Identify which cell holds the provided text, then report its [X, Y] central coordinate. 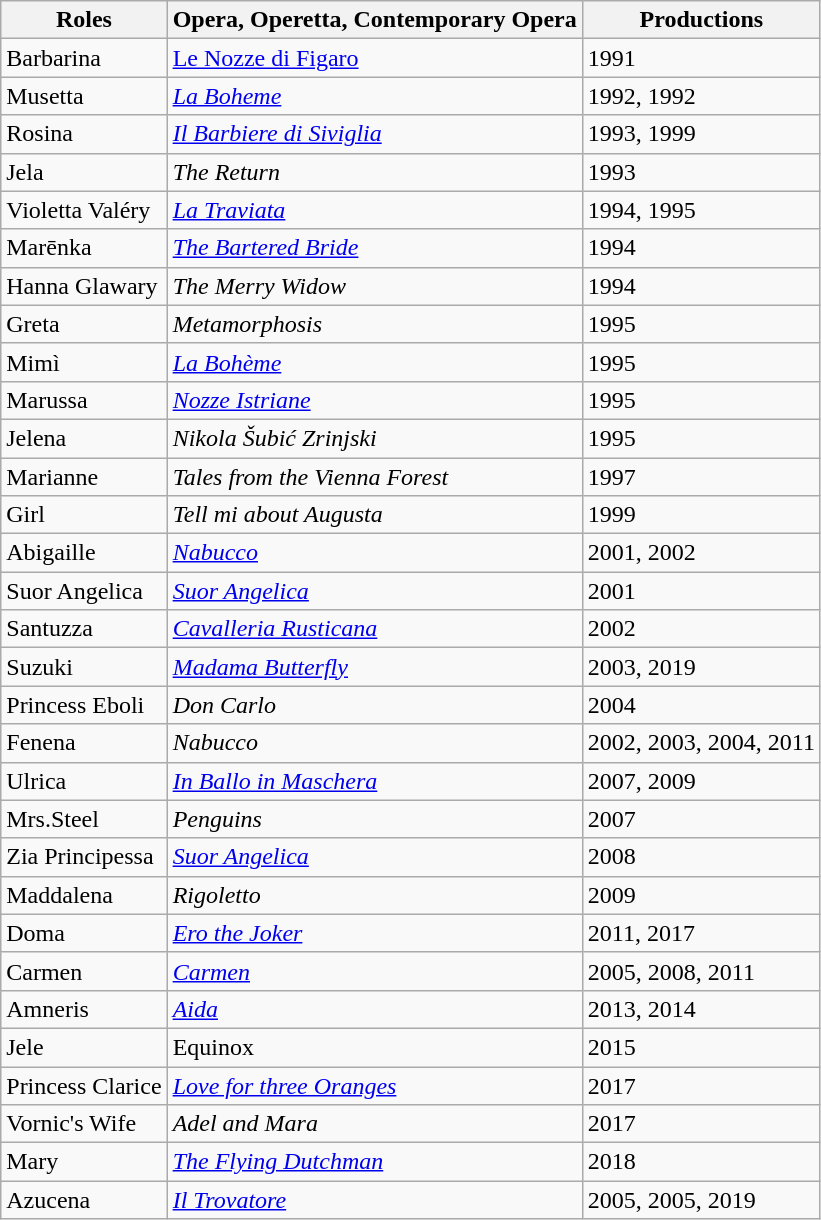
Il Barbiere di Siviglia [374, 134]
2002, 2003, 2004, 2011 [701, 743]
2015 [701, 1047]
Nozze Istriane [374, 400]
1997 [701, 477]
Productions [701, 20]
2005, 2008, 2011 [701, 971]
1991 [701, 58]
Princess Clarice [84, 1085]
Opera, Operetta, Contemporary Opera [374, 20]
The Flying Dutchman [374, 1162]
Azucena [84, 1200]
Marianne [84, 477]
Jele [84, 1047]
2013, 2014 [701, 1009]
Doma [84, 933]
Mimì [84, 362]
Mary [84, 1162]
2011, 2017 [701, 933]
The Bartered Bride [374, 248]
Nikola Šubić Zrinjski [374, 438]
2002 [701, 629]
1994, 1995 [701, 210]
In Ballo in Maschera [374, 781]
Fenena [84, 743]
Cavalleria Rusticana [374, 629]
Barbarina [84, 58]
Madama Butterfly [374, 667]
Mrs.Steel [84, 819]
2007, 2009 [701, 781]
La Bohème [374, 362]
Rosina [84, 134]
Don Carlo [374, 705]
Amneris [84, 1009]
Il Trovatore [374, 1200]
1993 [701, 172]
Vornic's Wife [84, 1124]
1993, 1999 [701, 134]
2018 [701, 1162]
La Boheme [374, 96]
Suzuki [84, 667]
Maddalena [84, 895]
Tales from the Vienna Forest [374, 477]
Equinox [374, 1047]
2001, 2002 [701, 553]
Greta [84, 324]
Hanna Glawary [84, 286]
Roles [84, 20]
Marēnka [84, 248]
Marussa [84, 400]
Metamorphosis [374, 324]
2009 [701, 895]
2001 [701, 591]
Violetta Valéry [84, 210]
Ero the Joker [374, 933]
Zia Principessa [84, 857]
1999 [701, 515]
Le Nozze di Figaro [374, 58]
Love for three Oranges [374, 1085]
Aida [374, 1009]
Tell mi about Augusta [374, 515]
Jela [84, 172]
1992, 1992 [701, 96]
Abigaille [84, 553]
2008 [701, 857]
Jelena [84, 438]
Girl [84, 515]
Penguins [374, 819]
2005, 2005, 2019 [701, 1200]
Musetta [84, 96]
2004 [701, 705]
2007 [701, 819]
Princess Eboli [84, 705]
La Traviata [374, 210]
2003, 2019 [701, 667]
Ulrica [84, 781]
The Return [374, 172]
Rigoletto [374, 895]
The Merry Widow [374, 286]
Santuzza [84, 629]
Adel and Mara [374, 1124]
